Capture the cell that displays the provided text and extract its [x, y] central coordinate. 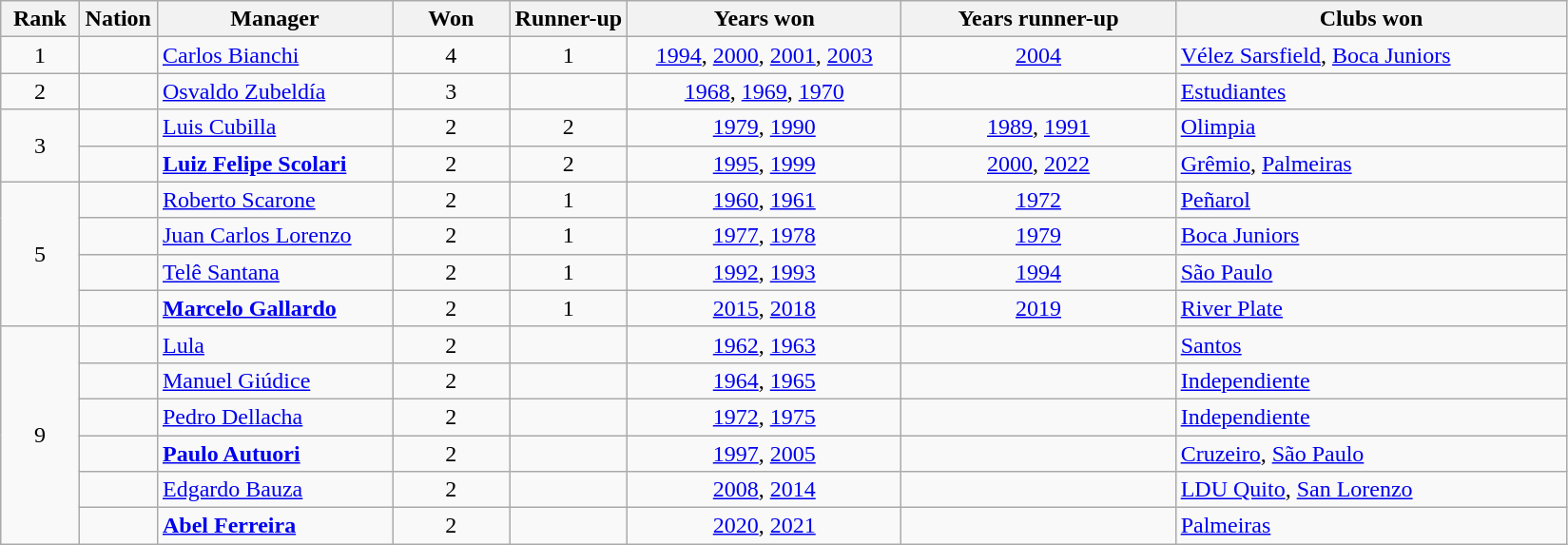
Clubs won [1371, 19]
Runner-up [569, 19]
2000, 2022 [1038, 164]
Edgardo Bauza [274, 490]
2020, 2021 [765, 526]
1972 [1038, 200]
1960, 1961 [765, 200]
Telê Santana [274, 272]
2004 [1038, 55]
4 [452, 55]
1977, 1978 [765, 236]
Paulo Autuori [274, 454]
Juan Carlos Lorenzo [274, 236]
1995, 1999 [765, 164]
Years won [765, 19]
Years runner-up [1038, 19]
Estudiantes [1371, 91]
Marcelo Gallardo [274, 308]
1972, 1975 [765, 417]
Abel Ferreira [274, 526]
Boca Juniors [1371, 236]
Lula [274, 344]
1994 [1038, 272]
Palmeiras [1371, 526]
2015, 2018 [765, 308]
2019 [1038, 308]
Luis Cubilla [274, 127]
1962, 1963 [765, 344]
Peñarol [1371, 200]
9 [40, 435]
Manuel Giúdice [274, 380]
Manager [274, 19]
1994, 2000, 2001, 2003 [765, 55]
Rank [40, 19]
LDU Quito, San Lorenzo [1371, 490]
Olimpia [1371, 127]
1979 [1038, 236]
Roberto Scarone [274, 200]
1997, 2005 [765, 454]
1979, 1990 [765, 127]
Santos [1371, 344]
São Paulo [1371, 272]
5 [40, 254]
1989, 1991 [1038, 127]
1968, 1969, 1970 [765, 91]
Osvaldo Zubeldía [274, 91]
River Plate [1371, 308]
2008, 2014 [765, 490]
Luiz Felipe Scolari [274, 164]
Won [452, 19]
Grêmio, Palmeiras [1371, 164]
Pedro Dellacha [274, 417]
Nation [118, 19]
Vélez Sarsfield, Boca Juniors [1371, 55]
1964, 1965 [765, 380]
1992, 1993 [765, 272]
Cruzeiro, São Paulo [1371, 454]
Carlos Bianchi [274, 55]
